Determine the [x, y] coordinate at the center of the cell enclosing the given text.  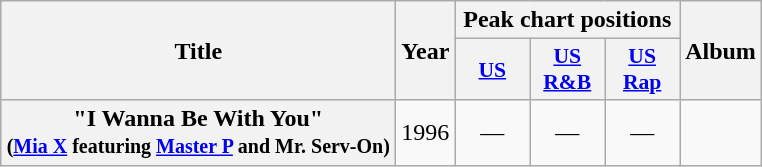
Year [426, 50]
US [492, 70]
USR&B [568, 70]
Album [721, 50]
"I Wanna Be With You"(Mia X featuring Master P and Mr. Serv-On) [198, 132]
Title [198, 50]
1996 [426, 132]
Peak chart positions [568, 20]
USRap [642, 70]
